Find where the given text appears and provide that cell's center as [X, Y] coordinate. 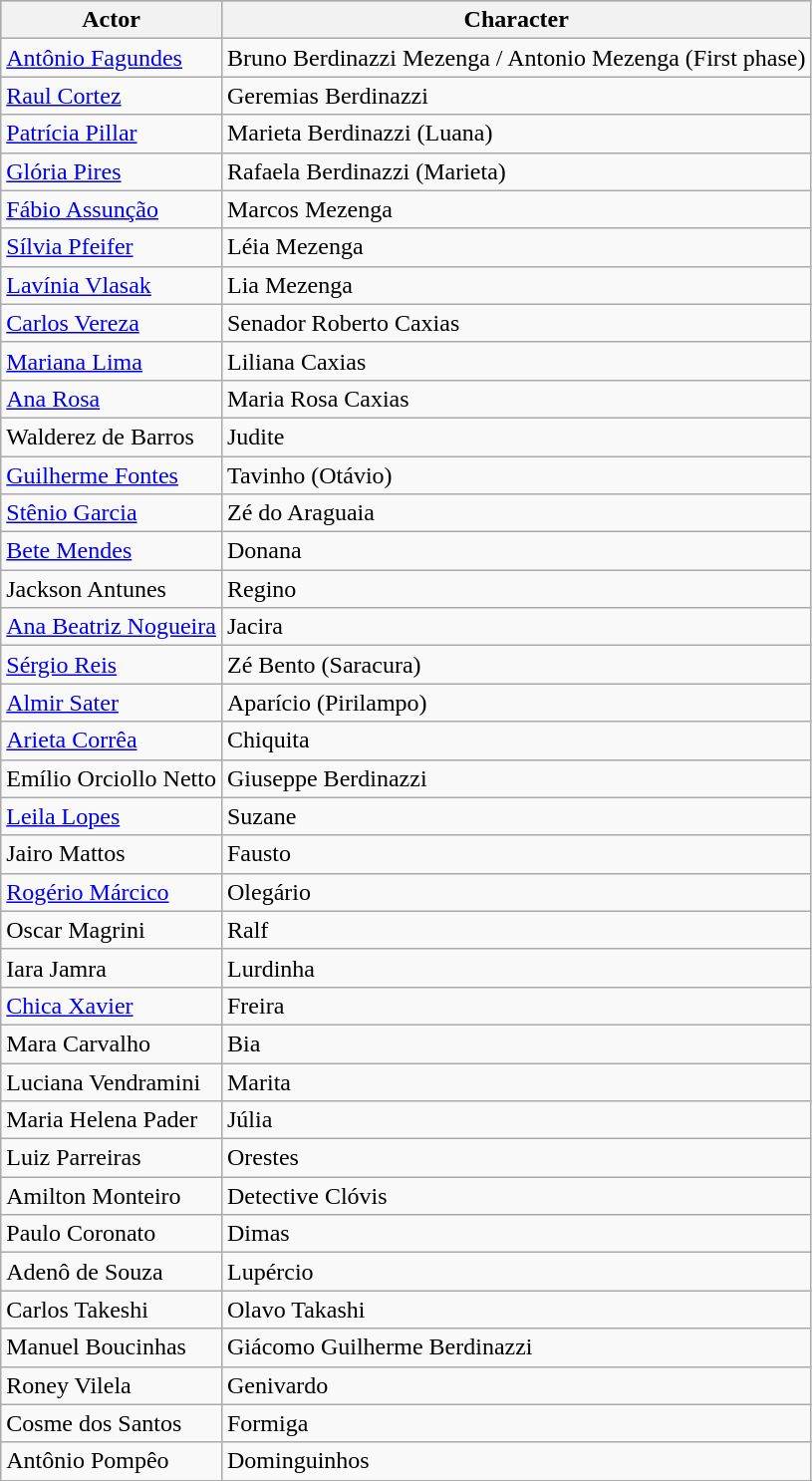
Luiz Parreiras [112, 1158]
Leila Lopes [112, 816]
Bia [516, 1043]
Lia Mezenga [516, 285]
Ralf [516, 930]
Marcos Mezenga [516, 209]
Jackson Antunes [112, 589]
Genivardo [516, 1385]
Jacira [516, 627]
Mariana Lima [112, 361]
Giácomo Guilherme Berdinazzi [516, 1347]
Freira [516, 1006]
Chica Xavier [112, 1006]
Oscar Magrini [112, 930]
Léia Mezenga [516, 247]
Marita [516, 1081]
Judite [516, 437]
Stênio Garcia [112, 513]
Sérgio Reis [112, 665]
Senador Roberto Caxias [516, 323]
Paulo Coronato [112, 1234]
Adenô de Souza [112, 1272]
Lupércio [516, 1272]
Bruno Berdinazzi Mezenga / Antonio Mezenga (First phase) [516, 58]
Patrícia Pillar [112, 134]
Character [516, 20]
Sílvia Pfeifer [112, 247]
Mara Carvalho [112, 1043]
Liliana Caxias [516, 361]
Zé Bento (Saracura) [516, 665]
Luciana Vendramini [112, 1081]
Bete Mendes [112, 551]
Cosme dos Santos [112, 1423]
Ana Rosa [112, 399]
Carlos Takeshi [112, 1310]
Amilton Monteiro [112, 1196]
Dominguinhos [516, 1461]
Formiga [516, 1423]
Glória Pires [112, 171]
Manuel Boucinhas [112, 1347]
Arieta Corrêa [112, 740]
Walderez de Barros [112, 437]
Detective Clóvis [516, 1196]
Júlia [516, 1120]
Jairo Mattos [112, 854]
Giuseppe Berdinazzi [516, 778]
Guilherme Fontes [112, 475]
Tavinho (Otávio) [516, 475]
Actor [112, 20]
Marieta Berdinazzi (Luana) [516, 134]
Rafaela Berdinazzi (Marieta) [516, 171]
Maria Rosa Caxias [516, 399]
Roney Vilela [112, 1385]
Maria Helena Pader [112, 1120]
Olavo Takashi [516, 1310]
Ana Beatriz Nogueira [112, 627]
Fábio Assunção [112, 209]
Regino [516, 589]
Chiquita [516, 740]
Emílio Orciollo Netto [112, 778]
Iara Jamra [112, 968]
Aparício (Pirilampo) [516, 703]
Suzane [516, 816]
Almir Sater [112, 703]
Zé do Araguaia [516, 513]
Lavínia Vlasak [112, 285]
Dimas [516, 1234]
Rogério Márcico [112, 892]
Lurdinha [516, 968]
Donana [516, 551]
Antônio Fagundes [112, 58]
Orestes [516, 1158]
Carlos Vereza [112, 323]
Raul Cortez [112, 96]
Fausto [516, 854]
Olegário [516, 892]
Geremias Berdinazzi [516, 96]
Antônio Pompêo [112, 1461]
